Provide the [X, Y] coordinate of the cell's center where the given text is located.  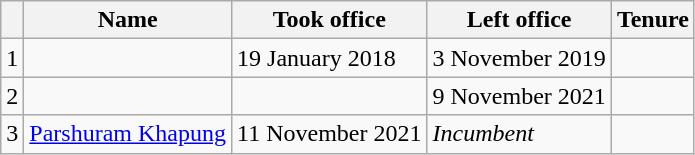
1 [12, 58]
Name [128, 20]
9 November 2021 [519, 96]
Tenure [652, 20]
2 [12, 96]
3 November 2019 [519, 58]
Left office [519, 20]
Parshuram Khapung [128, 134]
Incumbent [519, 134]
Took office [330, 20]
19 January 2018 [330, 58]
11 November 2021 [330, 134]
3 [12, 134]
